Pinpoint the cell where the given text exists, returning its (X, Y) midpoint coordinate. 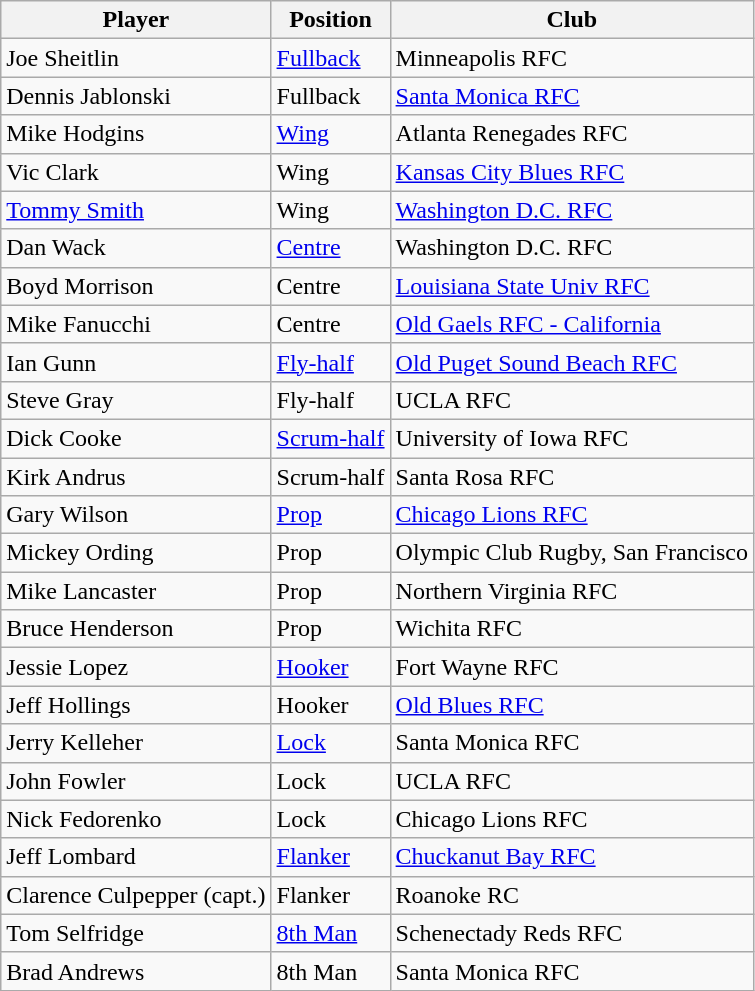
Santa Rosa RFC (572, 477)
Roanoke RC (572, 895)
Tommy Smith (136, 210)
John Fowler (136, 781)
Mike Fanucchi (136, 324)
Mike Hodgins (136, 134)
Kirk Andrus (136, 477)
Old Puget Sound Beach RFC (572, 362)
Fort Wayne RFC (572, 667)
Vic Clark (136, 172)
Ian Gunn (136, 362)
Mickey Ording (136, 553)
Dan Wack (136, 248)
Steve Gray (136, 400)
Dennis Jablonski (136, 96)
Old Gaels RFC - California (572, 324)
Dick Cooke (136, 438)
Atlanta Renegades RFC (572, 134)
Mike Lancaster (136, 591)
Kansas City Blues RFC (572, 172)
Jeff Hollings (136, 705)
Joe Sheitlin (136, 58)
Position (330, 20)
Bruce Henderson (136, 629)
Jerry Kelleher (136, 743)
Minneapolis RFC (572, 58)
Jeff Lombard (136, 857)
Club (572, 20)
Louisiana State Univ RFC (572, 286)
Gary Wilson (136, 515)
Northern Virginia RFC (572, 591)
Olympic Club Rugby, San Francisco (572, 553)
Player (136, 20)
Boyd Morrison (136, 286)
Jessie Lopez (136, 667)
University of Iowa RFC (572, 438)
Wichita RFC (572, 629)
Clarence Culpepper (capt.) (136, 895)
Tom Selfridge (136, 933)
Brad Andrews (136, 971)
Chuckanut Bay RFC (572, 857)
Old Blues RFC (572, 705)
Schenectady Reds RFC (572, 933)
Nick Fedorenko (136, 819)
